Detect which cell encompasses the target text, then output its [x, y] center coordinate. 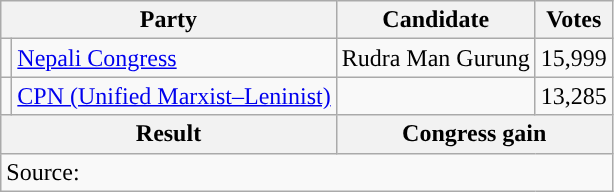
Party [168, 20]
Rudra Man Gurung [436, 58]
Nepali Congress [174, 58]
CPN (Unified Marxist–Leninist) [174, 96]
Congress gain [474, 134]
Result [168, 134]
Source: [307, 172]
13,285 [574, 96]
Candidate [436, 20]
Votes [574, 20]
15,999 [574, 58]
